Identify which cell holds the provided text, then report its (x, y) central coordinate. 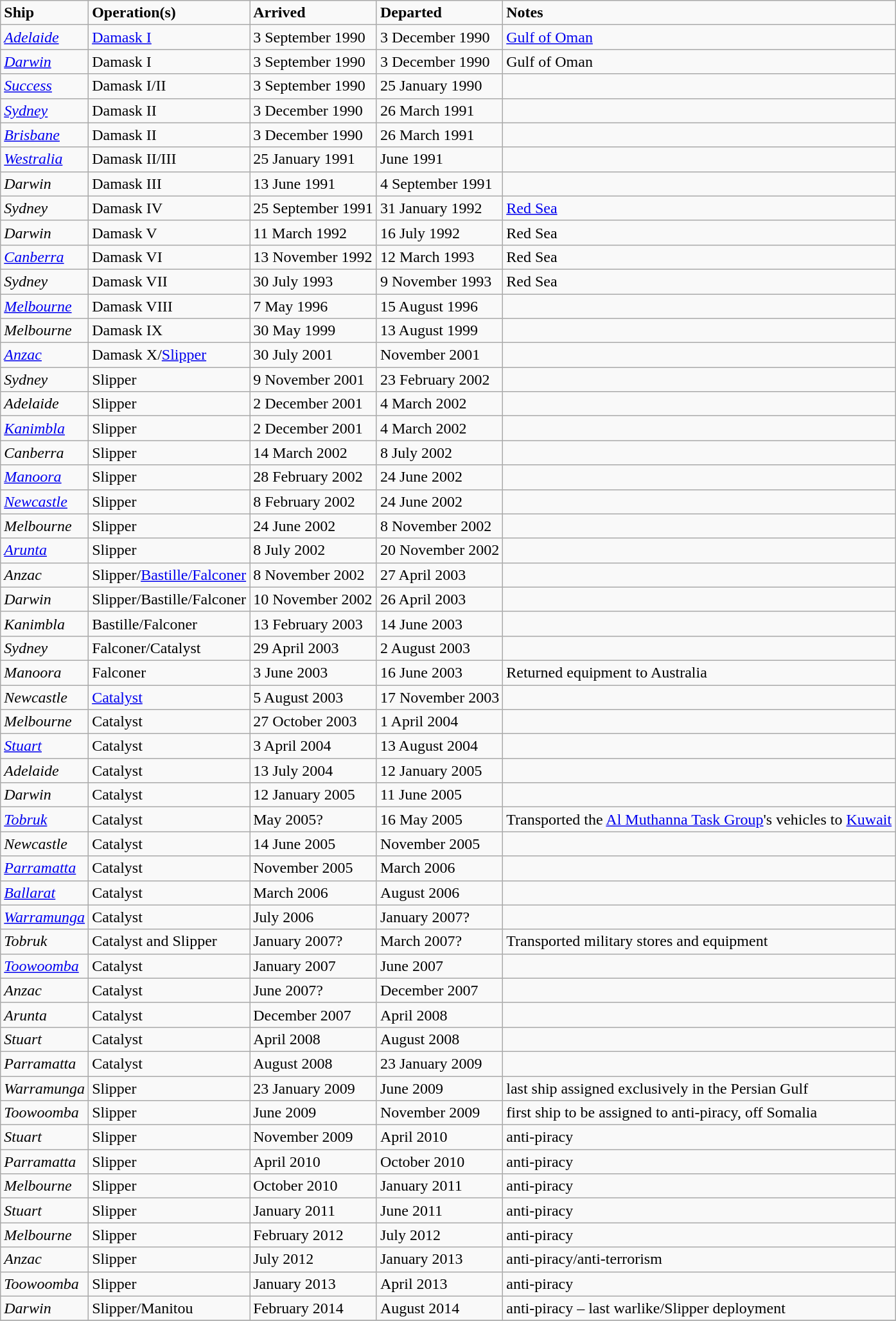
Damask IX (170, 331)
25 September 1991 (313, 208)
Damask V (170, 232)
27 April 2003 (439, 575)
Damask III (170, 184)
Success (45, 86)
Arrived (313, 13)
Damask II/III (170, 159)
16 June 2003 (439, 672)
28 February 2002 (313, 477)
25 January 1991 (313, 159)
Ballarat (45, 893)
June 2007 (439, 966)
3 June 2003 (313, 672)
Slipper/Manitou (170, 1308)
16 July 1992 (439, 232)
3 April 2004 (313, 746)
May 2005? (313, 819)
Departed (439, 13)
Notes (699, 13)
30 July 2001 (313, 355)
15 August 1996 (439, 306)
February 2014 (313, 1308)
June 2011 (439, 1211)
29 April 2003 (313, 648)
Transported the Al Muthanna Task Group's vehicles to Kuwait (699, 819)
Falconer/Catalyst (170, 648)
7 May 1996 (313, 306)
Ship (45, 13)
13 July 2004 (313, 771)
14 June 2003 (439, 624)
August 2006 (439, 893)
4 September 1991 (439, 184)
12 March 1993 (439, 257)
9 November 1993 (439, 281)
30 July 1993 (313, 281)
March 2007? (439, 941)
Falconer (170, 672)
Brisbane (45, 135)
Damask VII (170, 281)
Damask I/II (170, 86)
June 1991 (439, 159)
Bastille/Falconer (170, 624)
July 2006 (313, 917)
February 2012 (313, 1235)
14 March 2002 (313, 453)
January 2007 (313, 966)
9 November 2001 (313, 380)
11 March 1992 (313, 232)
Returned equipment to Australia (699, 672)
anti-piracy – last warlike/Slipper deployment (699, 1308)
2 August 2003 (439, 648)
5 August 2003 (313, 697)
1 April 2004 (439, 722)
anti-piracy/anti-terrorism (699, 1259)
14 June 2005 (313, 844)
June 2007? (313, 990)
26 April 2003 (439, 599)
13 February 2003 (313, 624)
13 August 2004 (439, 746)
13 November 1992 (313, 257)
13 June 1991 (313, 184)
25 January 1990 (439, 86)
17 November 2003 (439, 697)
11 June 2005 (439, 795)
Damask VIII (170, 306)
August 2014 (439, 1308)
31 January 1992 (439, 208)
April 2013 (439, 1284)
23 February 2002 (439, 380)
8 February 2002 (313, 502)
20 November 2002 (439, 550)
16 May 2005 (439, 819)
first ship to be assigned to anti-piracy, off Somalia (699, 1113)
November 2001 (439, 355)
Damask X/Slipper (170, 355)
Catalyst and Slipper (170, 941)
27 October 2003 (313, 722)
Damask IV (170, 208)
13 August 1999 (439, 331)
Damask VI (170, 257)
last ship assigned exclusively in the Persian Gulf (699, 1089)
Transported military stores and equipment (699, 941)
Operation(s) (170, 13)
10 November 2002 (313, 599)
Westralia (45, 159)
30 May 1999 (313, 331)
